Scan for the cell matching the given text and deliver its [x, y] coordinate at center. 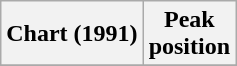
Chart (1991) [72, 34]
Peakposition [189, 34]
